Search for the cell housing the specified text and yield its (x, y) center coordinate. 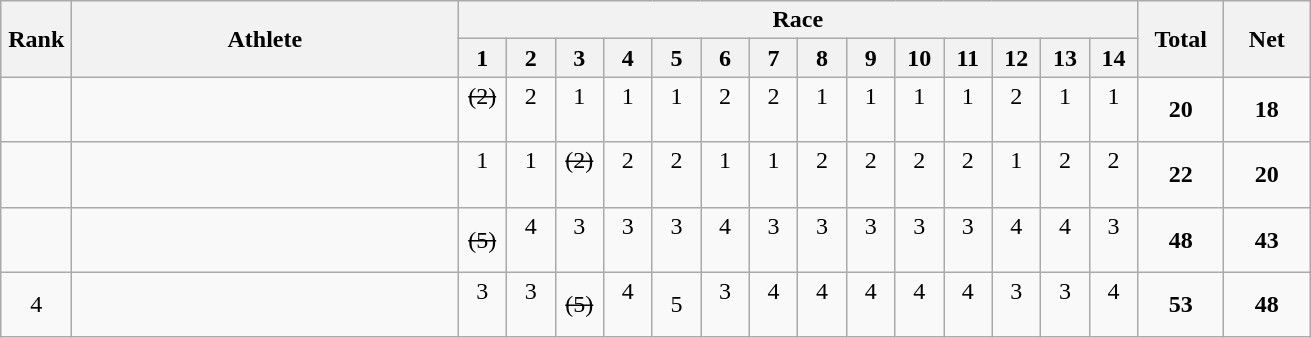
18 (1267, 110)
8 (822, 58)
12 (1016, 58)
11 (968, 58)
6 (726, 58)
13 (1066, 58)
43 (1267, 240)
Net (1267, 39)
22 (1181, 174)
10 (920, 58)
Rank (36, 39)
7 (774, 58)
53 (1181, 304)
Total (1181, 39)
14 (1114, 58)
Athlete (265, 39)
9 (870, 58)
Race (798, 20)
